Provide the (x, y) coordinate of the cell's center where the given text is located.  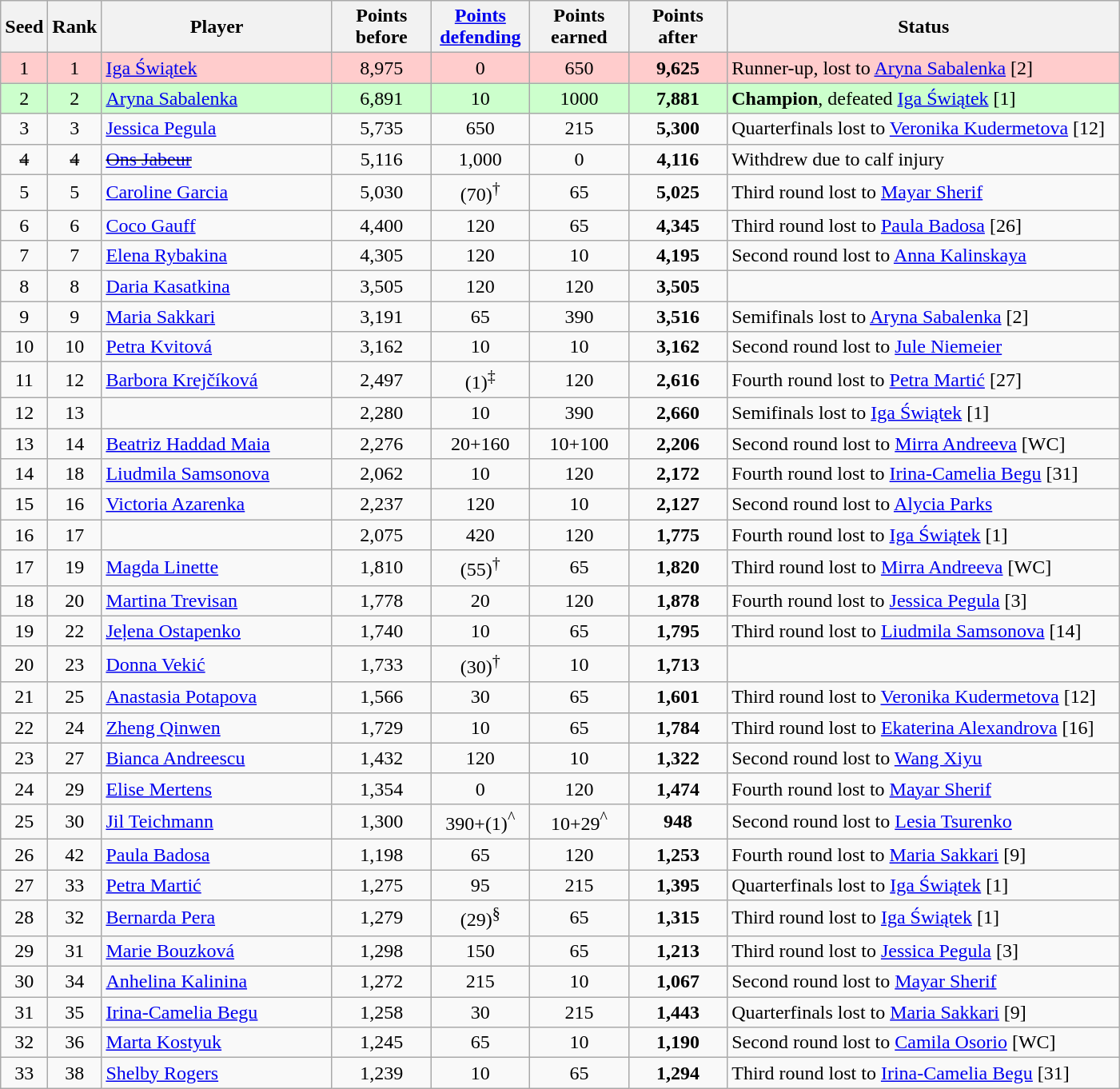
(30)† (480, 664)
95 (480, 885)
Quarterfinals lost to Veronika Kudermetova [12] (924, 129)
Victoria Azarenka (217, 505)
1,000 (480, 159)
Beatriz Haddad Maia (217, 444)
Second round lost to Lesia Tsurenko (924, 822)
Second round lost to Jule Niemeier (924, 347)
Marta Kostyuk (217, 1043)
1,733 (381, 664)
Paula Badosa (217, 855)
8,975 (381, 68)
Petra Martić (217, 885)
Shelby Rogers (217, 1073)
4,345 (678, 225)
150 (480, 951)
2,237 (381, 505)
26 (24, 855)
Marie Bouzková (217, 951)
Runner-up, lost to Aryna Sabalenka [2] (924, 68)
5,116 (381, 159)
1,245 (381, 1043)
Second round lost to Anna Kalinskaya (924, 256)
Points before (381, 27)
1,067 (678, 982)
2,280 (381, 413)
Status (924, 27)
Donna Vekić (217, 664)
Third round lost to Paula Badosa [26] (924, 225)
5,735 (381, 129)
1,601 (678, 697)
4,305 (381, 256)
2,062 (381, 474)
1,713 (678, 664)
2,172 (678, 474)
1,775 (678, 535)
Ons Jabeur (217, 159)
5,030 (381, 192)
Third round lost to Liudmila Samsonova [14] (924, 631)
1,239 (381, 1073)
11 (24, 381)
1,474 (678, 788)
Zheng Qinwen (217, 728)
Points after (678, 27)
Jeļena Ostapenko (217, 631)
Second round lost to Mayar Sherif (924, 982)
1,566 (381, 697)
1,795 (678, 631)
Irina-Camelia Begu (217, 1012)
1,275 (381, 885)
1,253 (678, 855)
21 (24, 697)
Third round lost to Veronika Kudermetova [12] (924, 697)
Third round lost to Ekaterina Alexandrova [16] (924, 728)
10+100 (580, 444)
20+160 (480, 444)
Second round lost to Camila Osorio [WC] (924, 1043)
Magda Linette (217, 568)
Third round lost to Jessica Pegula [3] (924, 951)
Rank (75, 27)
2,075 (381, 535)
Anastasia Potapova (217, 697)
15 (24, 505)
420 (480, 535)
Fourth round lost to Iga Świątek [1] (924, 535)
1,395 (678, 885)
1,784 (678, 728)
Semifinals lost to Aryna Sabalenka [2] (924, 317)
(70)† (480, 192)
42 (75, 855)
2,127 (678, 505)
1,198 (381, 855)
Fourth round lost to Petra Martić [27] (924, 381)
34 (75, 982)
Third round lost to Mayar Sherif (924, 192)
5,025 (678, 192)
1000 (580, 98)
Second round lost to Wang Xiyu (924, 758)
Third round lost to Irina-Camelia Begu [31] (924, 1073)
6,891 (381, 98)
Fourth round lost to Jessica Pegula [3] (924, 600)
948 (678, 822)
Coco Gauff (217, 225)
390+(1)^ (480, 822)
Daria Kasatkina (217, 286)
Third round lost to Mirra Andreeva [WC] (924, 568)
Aryna Sabalenka (217, 98)
Caroline Garcia (217, 192)
Second round lost to Mirra Andreeva [WC] (924, 444)
2,276 (381, 444)
Points defending (480, 27)
38 (75, 1073)
Anhelina Kalinina (217, 982)
(1)‡ (480, 381)
4,400 (381, 225)
Bernarda Pera (217, 918)
Elena Rybakina (217, 256)
1,315 (678, 918)
Maria Sakkari (217, 317)
Fourth round lost to Maria Sakkari [9] (924, 855)
Petra Kvitová (217, 347)
Seed (24, 27)
Player (217, 27)
3,516 (678, 317)
7,881 (678, 98)
2,660 (678, 413)
4,116 (678, 159)
Semifinals lost to Iga Świątek [1] (924, 413)
Quarterfinals lost to Iga Świątek [1] (924, 885)
10+29^ (580, 822)
1,354 (381, 788)
5,300 (678, 129)
1,443 (678, 1012)
1,300 (381, 822)
Champion, defeated Iga Świątek [1] (924, 98)
1,810 (381, 568)
2,616 (678, 381)
1,279 (381, 918)
Fourth round lost to Irina-Camelia Begu [31] (924, 474)
9,625 (678, 68)
Iga Świątek (217, 68)
1,322 (678, 758)
28 (24, 918)
Jil Teichmann (217, 822)
Barbora Krejčíková (217, 381)
1,778 (381, 600)
1,878 (678, 600)
1,740 (381, 631)
1,190 (678, 1043)
Bianca Andreescu (217, 758)
1,258 (381, 1012)
Third round lost to Iga Świątek [1] (924, 918)
2,206 (678, 444)
Points earned (580, 27)
Quarterfinals lost to Maria Sakkari [9] (924, 1012)
Second round lost to Alycia Parks (924, 505)
1,213 (678, 951)
4,195 (678, 256)
2,497 (381, 381)
Jessica Pegula (217, 129)
1,294 (678, 1073)
1,272 (381, 982)
Liudmila Samsonova (217, 474)
(55)† (480, 568)
35 (75, 1012)
1,820 (678, 568)
(29)§ (480, 918)
3,191 (381, 317)
36 (75, 1043)
Withdrew due to calf injury (924, 159)
1,432 (381, 758)
Martina Trevisan (217, 600)
1,729 (381, 728)
Elise Mertens (217, 788)
1,298 (381, 951)
Fourth round lost to Mayar Sherif (924, 788)
